Capture the cell that displays the provided text and extract its [X, Y] central coordinate. 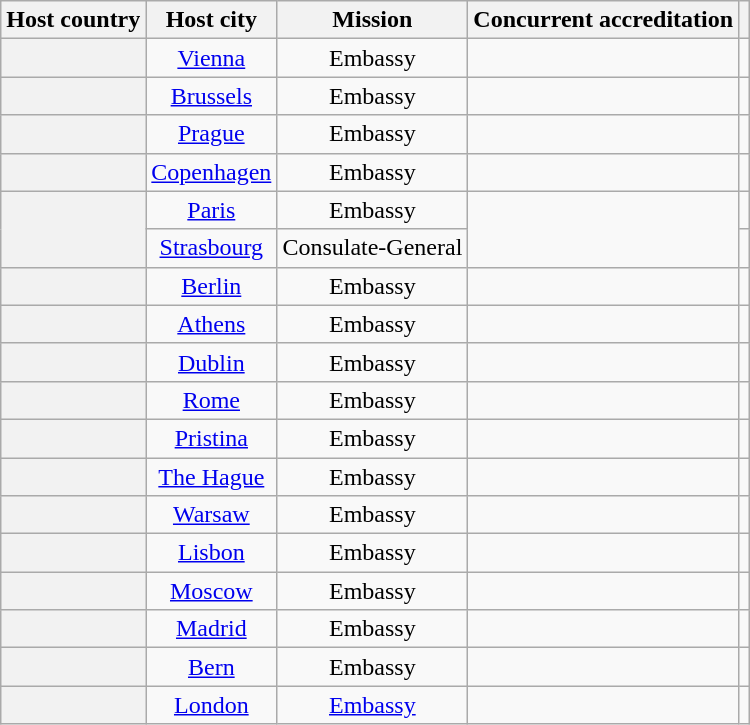
Paris [212, 210]
The Hague [212, 477]
Prague [212, 134]
Consulate-General [372, 248]
Copenhagen [212, 172]
Vienna [212, 58]
London [212, 705]
Rome [212, 400]
Host city [212, 20]
Concurrent accreditation [604, 20]
Bern [212, 667]
Strasbourg [212, 248]
Brussels [212, 96]
Dublin [212, 362]
Moscow [212, 591]
Madrid [212, 629]
Lisbon [212, 553]
Mission [372, 20]
Berlin [212, 286]
Athens [212, 324]
Host country [74, 20]
Warsaw [212, 515]
Pristina [212, 438]
